Scan for the cell matching the given text and deliver its (X, Y) coordinate at center. 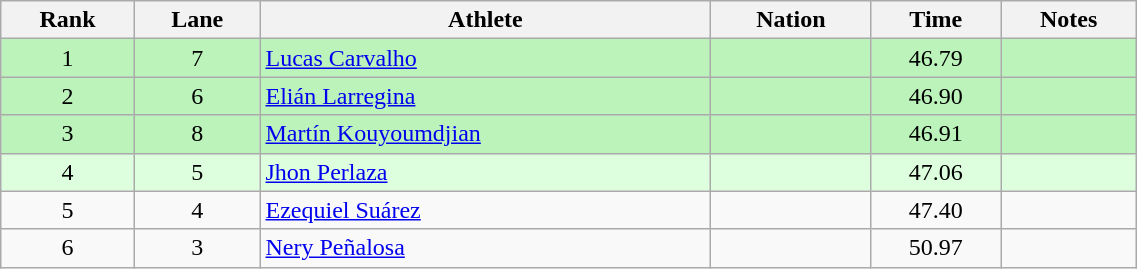
46.90 (936, 96)
Lane (197, 20)
Time (936, 20)
Lucas Carvalho (486, 58)
47.40 (936, 210)
50.97 (936, 248)
46.79 (936, 58)
Jhon Perlaza (486, 172)
Nation (791, 20)
1 (68, 58)
Rank (68, 20)
Ezequiel Suárez (486, 210)
47.06 (936, 172)
46.91 (936, 134)
Elián Larregina (486, 96)
Notes (1069, 20)
7 (197, 58)
Martín Kouyoumdjian (486, 134)
2 (68, 96)
Athlete (486, 20)
Nery Peñalosa (486, 248)
8 (197, 134)
